Scan for the cell matching the given text and deliver its (x, y) coordinate at center. 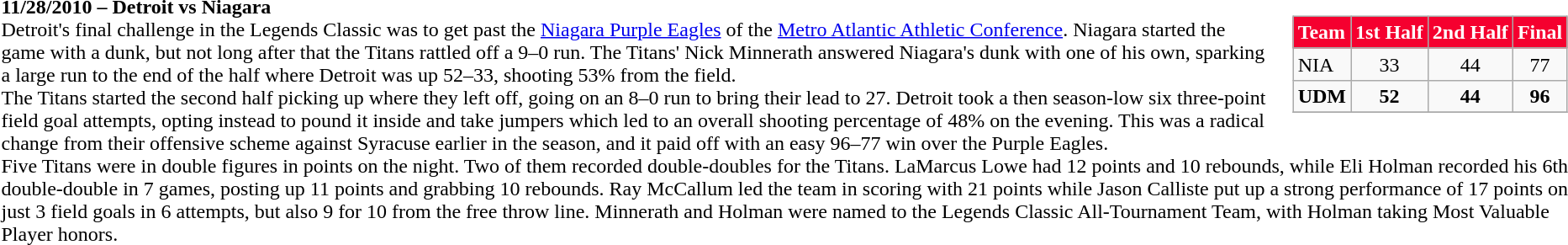
Team (1322, 32)
NIA (1322, 64)
33 (1390, 64)
52 (1390, 96)
UDM (1322, 96)
1st Half (1390, 32)
Final (1539, 32)
96 (1539, 96)
2nd Half (1470, 32)
77 (1539, 64)
